Find where the given text appears and provide that cell's center as (X, Y) coordinate. 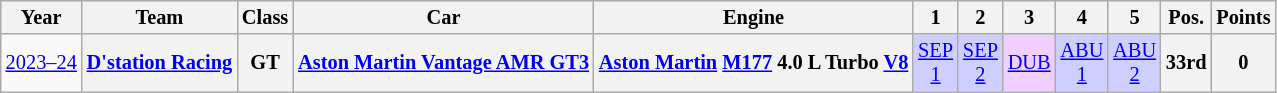
GT (265, 63)
D'station Racing (160, 63)
3 (1030, 17)
Year (42, 17)
0 (1243, 63)
Points (1243, 17)
Aston Martin Vantage AMR GT3 (444, 63)
Engine (754, 17)
ABU2 (1134, 63)
4 (1082, 17)
1 (936, 17)
SEP2 (980, 63)
DUB (1030, 63)
SEP1 (936, 63)
Car (444, 17)
2 (980, 17)
Class (265, 17)
5 (1134, 17)
33rd (1186, 63)
Pos. (1186, 17)
Aston Martin M177 4.0 L Turbo V8 (754, 63)
ABU1 (1082, 63)
Team (160, 17)
2023–24 (42, 63)
